Identify which cell holds the provided text, then report its [x, y] central coordinate. 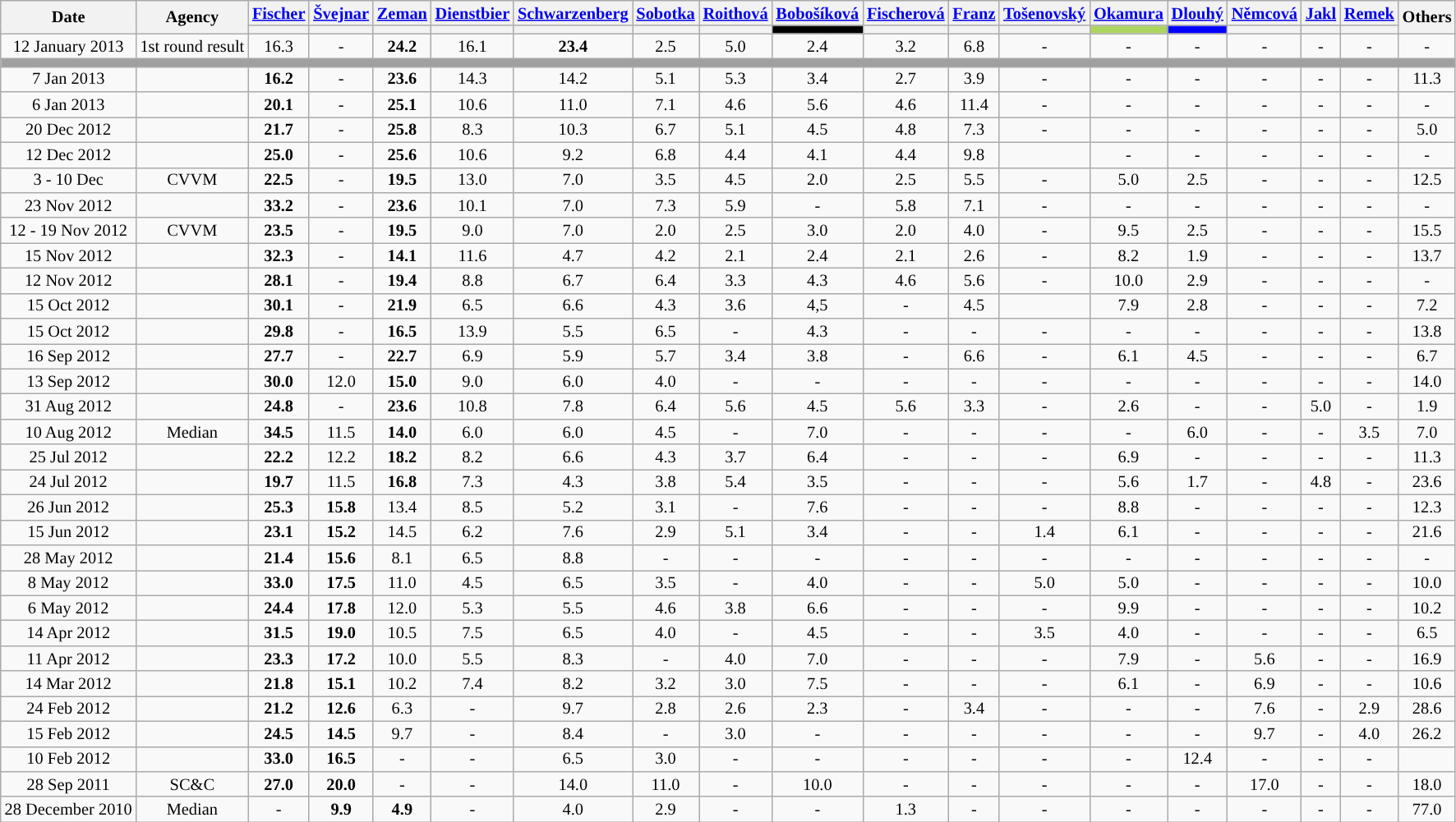
25.8 [403, 130]
17.0 [1265, 783]
14 Mar 2012 [69, 683]
Date [69, 16]
30.0 [279, 381]
22.7 [403, 356]
4.1 [818, 154]
10.5 [403, 632]
23.1 [279, 532]
Fischer [279, 13]
Roithová [736, 13]
25 Jul 2012 [69, 457]
Franz [975, 13]
16.1 [472, 46]
24.2 [403, 46]
30.1 [279, 305]
3.1 [666, 507]
27.0 [279, 783]
13.0 [472, 181]
Dlouhý [1198, 13]
4.2 [666, 256]
15.1 [341, 683]
21.9 [403, 305]
16.9 [1427, 659]
2.3 [818, 708]
25.1 [403, 105]
23.3 [279, 659]
17.5 [341, 583]
1st round result [192, 46]
SC&C [192, 783]
18.2 [403, 457]
24.5 [279, 734]
Jakl [1321, 13]
Fischerová [905, 13]
3.6 [736, 305]
Okamura [1129, 13]
8.5 [472, 507]
21.8 [279, 683]
Remek [1369, 13]
12 Dec 2012 [69, 154]
16 Sep 2012 [69, 356]
27.7 [279, 356]
21.7 [279, 130]
3.9 [975, 79]
10.3 [573, 130]
12 - 19 Nov 2012 [69, 230]
15.6 [341, 557]
Zeman [403, 13]
Tošenovský [1044, 13]
6.3 [403, 708]
5.8 [905, 205]
Dienstbier [472, 13]
18.0 [1427, 783]
15.5 [1427, 230]
11.4 [975, 105]
10 Aug 2012 [69, 432]
13.4 [403, 507]
21.2 [279, 708]
24.8 [279, 407]
2.7 [905, 79]
Němcová [1265, 13]
9.2 [573, 154]
17.2 [341, 659]
7.8 [573, 407]
23.5 [279, 230]
4.7 [573, 256]
6 Jan 2013 [69, 105]
28 May 2012 [69, 557]
16.8 [403, 481]
5.4 [736, 481]
3.7 [736, 457]
11.6 [472, 256]
28 Sep 2011 [69, 783]
13.7 [1427, 256]
25.6 [403, 154]
14.2 [573, 79]
28.6 [1427, 708]
14.1 [403, 256]
Agency [192, 16]
20 Dec 2012 [69, 130]
12.3 [1427, 507]
13.8 [1427, 332]
4,5 [818, 305]
34.5 [279, 432]
32.3 [279, 256]
14.3 [472, 79]
29.8 [279, 332]
7.4 [472, 683]
31.5 [279, 632]
12.4 [1198, 759]
15 Nov 2012 [69, 256]
13.9 [472, 332]
4.9 [403, 810]
Sobotka [666, 13]
19.0 [341, 632]
12.5 [1427, 181]
Švejnar [341, 13]
1.7 [1198, 481]
23.4 [573, 46]
15 Jun 2012 [69, 532]
1.3 [905, 810]
22.5 [279, 181]
8.1 [403, 557]
31 Aug 2012 [69, 407]
3 - 10 Dec [69, 181]
21.4 [279, 557]
26 Jun 2012 [69, 507]
15.8 [341, 507]
12 January 2013 [69, 46]
Others [1427, 16]
24 Feb 2012 [69, 708]
10.1 [472, 205]
1.4 [1044, 532]
15.0 [403, 381]
Schwarzenberg [573, 13]
5.2 [573, 507]
10.8 [472, 407]
33.2 [279, 205]
12 Nov 2012 [69, 281]
6.2 [472, 532]
9.8 [975, 154]
25.3 [279, 507]
15.2 [341, 532]
25.0 [279, 154]
23 Nov 2012 [69, 205]
21.6 [1427, 532]
19.4 [403, 281]
11 Apr 2012 [69, 659]
19.7 [279, 481]
14 Apr 2012 [69, 632]
20.1 [279, 105]
8.4 [573, 734]
17.8 [341, 608]
77.0 [1427, 810]
10 Feb 2012 [69, 759]
8 May 2012 [69, 583]
12.6 [341, 708]
13 Sep 2012 [69, 381]
20.0 [341, 783]
9.5 [1129, 230]
16.3 [279, 46]
28 December 2010 [69, 810]
7.2 [1427, 305]
22.2 [279, 457]
24.4 [279, 608]
24 Jul 2012 [69, 481]
Bobošíková [818, 13]
6 May 2012 [69, 608]
16.2 [279, 79]
7 Jan 2013 [69, 79]
28.1 [279, 281]
26.2 [1427, 734]
15 Feb 2012 [69, 734]
12.2 [341, 457]
5.7 [666, 356]
